Detect which cell encompasses the target text, then output its (x, y) center coordinate. 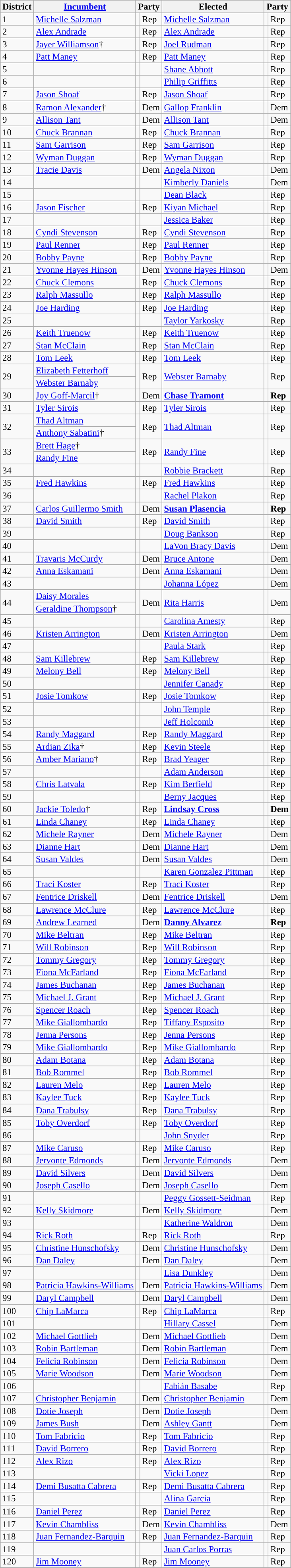
80 (17, 1060)
60 (17, 809)
Jessica Baker (213, 220)
22 (17, 283)
Johanna López (213, 583)
90 (17, 1185)
116 (17, 1511)
92 (17, 1210)
3 (17, 44)
Angela Nixon (213, 170)
71 (17, 947)
Susan Plasencia (213, 508)
107 (17, 1399)
Bruce Antone (213, 558)
Jackie Toledo† (85, 809)
65 (17, 872)
101 (17, 1323)
120 (17, 1562)
85 (17, 1123)
16 (17, 207)
39 (17, 533)
17 (17, 220)
109 (17, 1424)
Carlos Guillermo Smith (85, 508)
103 (17, 1348)
Joy Goff-Marcil† (85, 395)
Elected (213, 7)
59 (17, 797)
111 (17, 1449)
Carolina Amesty (213, 621)
Joel Rudman (213, 44)
45 (17, 621)
LaVon Bracy Davis (213, 546)
Anthony Sabatini† (85, 433)
8 (17, 107)
66 (17, 884)
75 (17, 997)
Vicki Lopez (213, 1474)
Kim Berfield (213, 784)
Karen Gonzalez Pittman (213, 872)
48 (17, 659)
96 (17, 1260)
51 (17, 696)
Robbie Brackett (213, 471)
46 (17, 634)
Rita Harris (213, 602)
Kevin Steele (213, 746)
Tracie Davis (85, 170)
District (17, 7)
84 (17, 1110)
Paula Stark (213, 646)
Lindsay Cross (213, 809)
72 (17, 960)
John Snyder (213, 1135)
27 (17, 345)
73 (17, 972)
32 (17, 427)
Ramon Alexander† (85, 107)
82 (17, 1085)
91 (17, 1198)
Amber Mariano† (85, 759)
Chase Tramont (213, 395)
110 (17, 1436)
18 (17, 233)
104 (17, 1361)
14 (17, 182)
6 (17, 82)
9 (17, 119)
24 (17, 308)
70 (17, 935)
Philip Griffitts (213, 82)
115 (17, 1499)
Fabián Basabe (213, 1386)
Gallop Franklin (213, 107)
102 (17, 1336)
105 (17, 1374)
68 (17, 910)
Dean Black (213, 195)
Alina Garcia (213, 1499)
58 (17, 784)
38 (17, 521)
43 (17, 583)
28 (17, 358)
69 (17, 922)
Daisy Morales (85, 596)
29 (17, 376)
33 (17, 452)
20 (17, 258)
100 (17, 1311)
112 (17, 1461)
64 (17, 859)
31 (17, 408)
Incumbent (85, 7)
63 (17, 847)
Jennifer Canady (213, 684)
Danny Alvarez (213, 922)
52 (17, 709)
37 (17, 508)
94 (17, 1235)
Brett Hage† (85, 446)
106 (17, 1386)
119 (17, 1549)
15 (17, 195)
79 (17, 1047)
99 (17, 1298)
4 (17, 57)
2 (17, 32)
30 (17, 395)
56 (17, 759)
50 (17, 684)
62 (17, 834)
53 (17, 721)
Kiyan Michael (213, 207)
Rachel Plakon (213, 496)
77 (17, 1022)
34 (17, 471)
Jason Fischer (85, 207)
Taylor Yarkosky (213, 320)
61 (17, 822)
49 (17, 671)
Andrew Learned (85, 922)
74 (17, 985)
7 (17, 94)
James Bush (85, 1424)
36 (17, 496)
26 (17, 333)
Elizabeth Fetterhoff (85, 370)
Hillary Cassel (213, 1323)
12 (17, 157)
Geraldine Thompson† (85, 608)
41 (17, 558)
117 (17, 1524)
87 (17, 1148)
13 (17, 170)
Juan Carlos Porras (213, 1549)
118 (17, 1536)
5 (17, 69)
98 (17, 1286)
47 (17, 646)
76 (17, 1010)
11 (17, 144)
93 (17, 1223)
Ashley Gantt (213, 1424)
21 (17, 270)
Shane Abbott (213, 69)
44 (17, 602)
Jayer Williamson† (85, 44)
25 (17, 320)
1 (17, 19)
81 (17, 1072)
57 (17, 771)
113 (17, 1474)
95 (17, 1248)
John Temple (213, 709)
78 (17, 1035)
23 (17, 295)
Chris Latvala (85, 784)
Travaris McCurdy (85, 558)
114 (17, 1486)
Kimberly Daniels (213, 182)
88 (17, 1160)
10 (17, 132)
86 (17, 1135)
54 (17, 734)
97 (17, 1273)
89 (17, 1173)
55 (17, 746)
Ardian Zika† (85, 746)
83 (17, 1098)
108 (17, 1411)
19 (17, 245)
42 (17, 571)
Berny Jacques (213, 797)
Katherine Waldron (213, 1223)
Jeff Holcomb (213, 721)
Doug Bankson (213, 533)
Brad Yeager (213, 759)
40 (17, 546)
Tiffany Esposito (213, 1022)
Lisa Dunkley (213, 1273)
Adam Anderson (213, 771)
35 (17, 483)
Peggy Gossett-Seidman (213, 1198)
67 (17, 897)
